Detect which cell encompasses the target text, then output its [x, y] center coordinate. 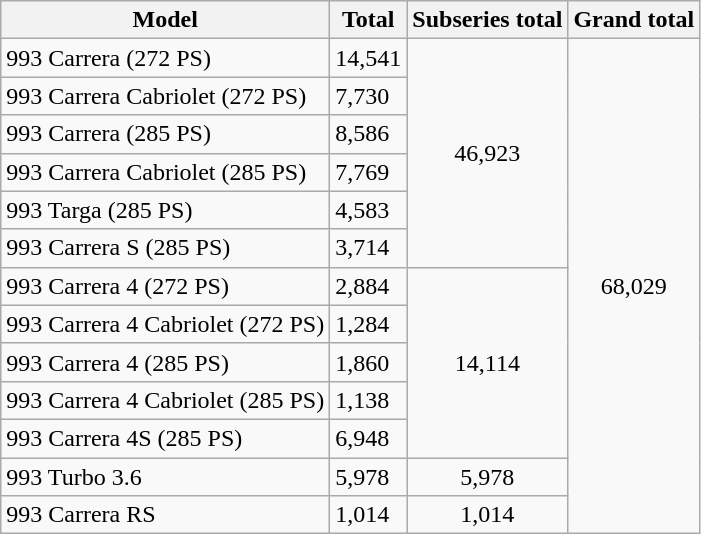
993 Carrera RS [166, 515]
993 Targa (285 PS) [166, 210]
993 Carrera S (285 PS) [166, 248]
14,114 [488, 362]
993 Carrera (272 PS) [166, 58]
993 Carrera 4 (285 PS) [166, 362]
Total [368, 20]
993 Carrera (285 PS) [166, 134]
Subseries total [488, 20]
68,029 [634, 286]
7,769 [368, 172]
1,860 [368, 362]
993 Carrera 4S (285 PS) [166, 438]
1,138 [368, 400]
Model [166, 20]
7,730 [368, 96]
993 Carrera 4 Cabriolet (285 PS) [166, 400]
Grand total [634, 20]
46,923 [488, 153]
993 Carrera 4 Cabriolet (272 PS) [166, 324]
993 Carrera Cabriolet (285 PS) [166, 172]
993 Carrera Cabriolet (272 PS) [166, 96]
2,884 [368, 286]
3,714 [368, 248]
8,586 [368, 134]
14,541 [368, 58]
4,583 [368, 210]
993 Turbo 3.6 [166, 477]
1,284 [368, 324]
6,948 [368, 438]
993 Carrera 4 (272 PS) [166, 286]
